Scan for the cell matching the given text and deliver its (X, Y) coordinate at center. 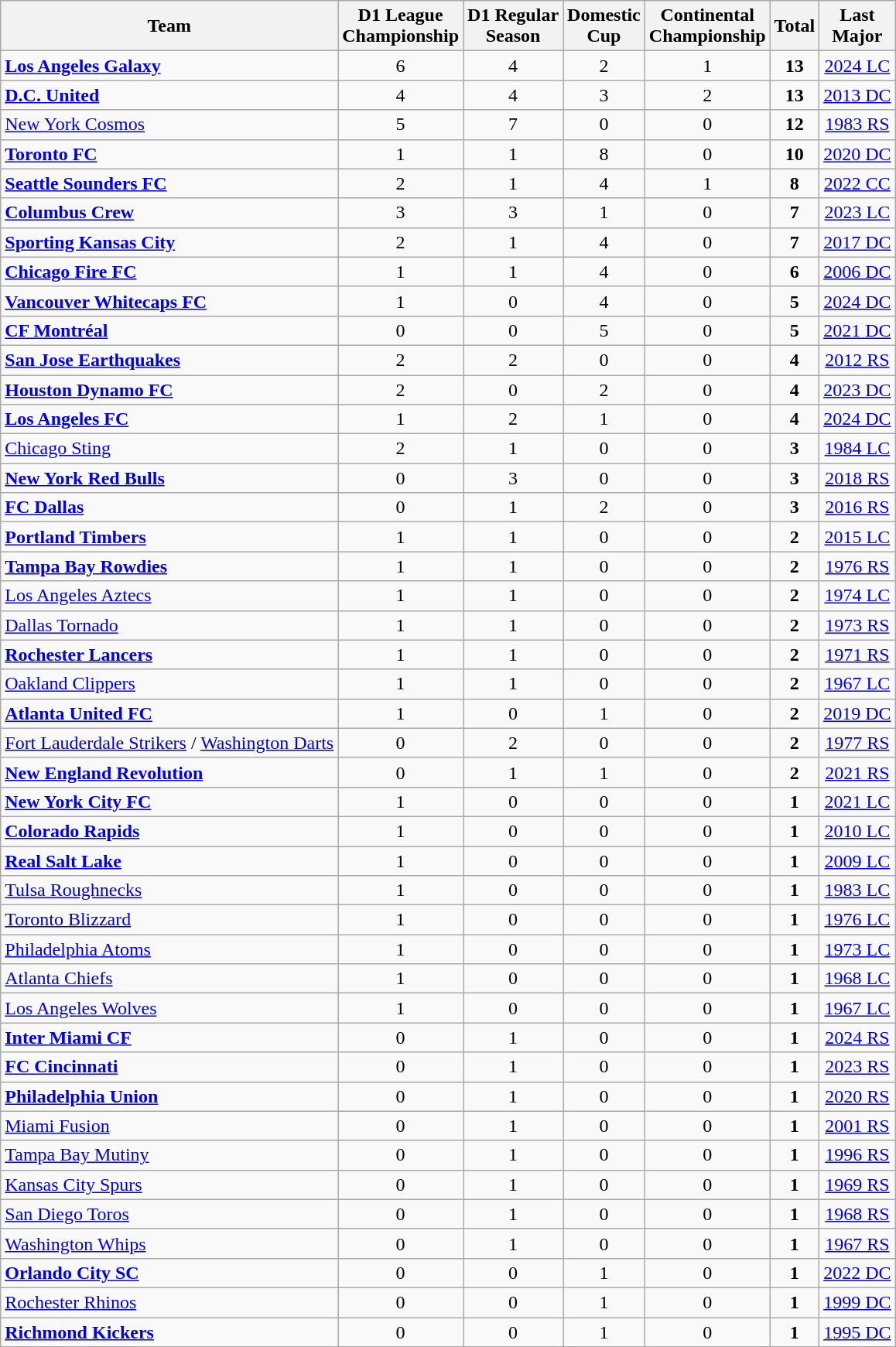
2013 DC (857, 95)
1999 DC (857, 1302)
2015 LC (857, 537)
ContinentalChampionship (707, 26)
1971 RS (857, 655)
Chicago Sting (169, 449)
Atlanta Chiefs (169, 979)
1973 LC (857, 949)
1977 RS (857, 743)
2021 RS (857, 772)
New England Revolution (169, 772)
1967 RS (857, 1243)
Los Angeles Galaxy (169, 66)
Richmond Kickers (169, 1332)
Rochester Lancers (169, 655)
New York Red Bulls (169, 478)
1984 LC (857, 449)
Oakland Clippers (169, 684)
2024 LC (857, 66)
Columbus Crew (169, 213)
Seattle Sounders FC (169, 183)
Kansas City Spurs (169, 1185)
1968 LC (857, 979)
Los Angeles Aztecs (169, 596)
2020 RS (857, 1096)
Team (169, 26)
Vancouver Whitecaps FC (169, 301)
D.C. United (169, 95)
2020 DC (857, 154)
2018 RS (857, 478)
Philadelphia Atoms (169, 949)
Fort Lauderdale Strikers / Washington Darts (169, 743)
Dallas Tornado (169, 625)
San Jose Earthquakes (169, 360)
Los Angeles Wolves (169, 1008)
2006 DC (857, 272)
1995 DC (857, 1332)
Tulsa Roughnecks (169, 891)
12 (795, 125)
Rochester Rhinos (169, 1302)
2012 RS (857, 360)
2024 RS (857, 1038)
CF Montréal (169, 330)
Total (795, 26)
FC Dallas (169, 508)
2009 LC (857, 861)
Sporting Kansas City (169, 242)
1968 RS (857, 1214)
New York Cosmos (169, 125)
FC Cincinnati (169, 1067)
2001 RS (857, 1126)
1976 RS (857, 566)
DomesticCup (604, 26)
2010 LC (857, 831)
D1 RegularSeason (514, 26)
1996 RS (857, 1155)
Real Salt Lake (169, 861)
Los Angeles FC (169, 419)
San Diego Toros (169, 1214)
Philadelphia Union (169, 1096)
2023 LC (857, 213)
2022 CC (857, 183)
Toronto FC (169, 154)
Inter Miami CF (169, 1038)
D1 LeagueChampionship (401, 26)
Washington Whips (169, 1243)
Portland Timbers (169, 537)
1976 LC (857, 920)
Miami Fusion (169, 1126)
2021 DC (857, 330)
1973 RS (857, 625)
2017 DC (857, 242)
10 (795, 154)
LastMajor (857, 26)
2022 DC (857, 1273)
Tampa Bay Rowdies (169, 566)
2021 LC (857, 802)
2023 RS (857, 1067)
2019 DC (857, 713)
Houston Dynamo FC (169, 389)
Chicago Fire FC (169, 272)
New York City FC (169, 802)
2016 RS (857, 508)
2023 DC (857, 389)
1974 LC (857, 596)
Colorado Rapids (169, 831)
Orlando City SC (169, 1273)
1969 RS (857, 1185)
Atlanta United FC (169, 713)
1983 RS (857, 125)
Toronto Blizzard (169, 920)
1983 LC (857, 891)
Tampa Bay Mutiny (169, 1155)
